Return the [x, y] coordinate for the center point of the cell that contains the specified text.  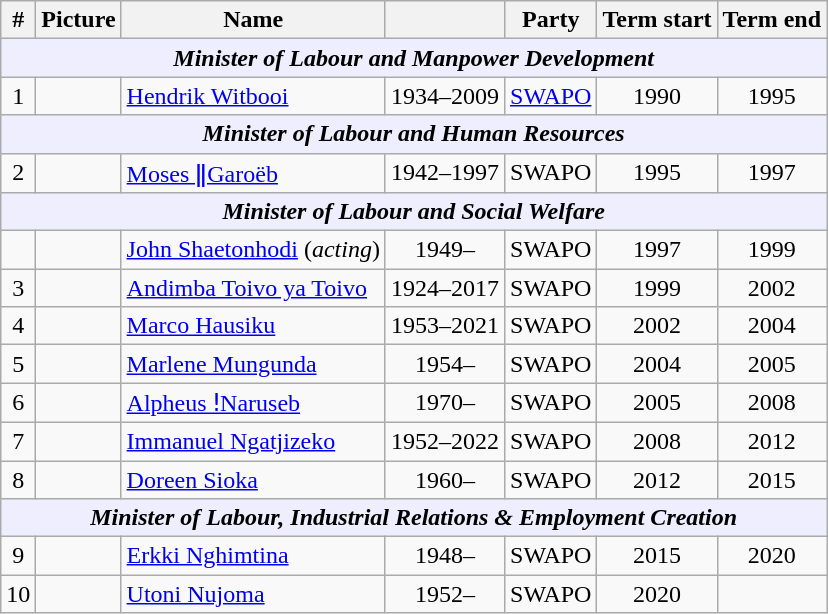
1990 [657, 96]
Term end [772, 20]
Minister of Labour and Manpower Development [414, 58]
Name [253, 20]
Picture [78, 20]
Moses ǁGaroëb [253, 173]
5 [18, 364]
Marco Hausiku [253, 326]
Alpheus ǃNaruseb [253, 403]
Minister of Labour and Human Resources [414, 134]
1 [18, 96]
1960– [444, 479]
8 [18, 479]
Marlene Mungunda [253, 364]
1949– [444, 250]
7 [18, 441]
2 [18, 173]
9 [18, 556]
Minister of Labour and Social Welfare [414, 212]
1948– [444, 556]
1934–2009 [444, 96]
4 [18, 326]
Immanuel Ngatjizeko [253, 441]
Minister of Labour, Industrial Relations & Employment Creation [414, 518]
Andimba Toivo ya Toivo [253, 288]
John Shaetonhodi (acting) [253, 250]
1924–2017 [444, 288]
1953–2021 [444, 326]
Term start [657, 20]
1942–1997 [444, 173]
3 [18, 288]
Hendrik Witbooi [253, 96]
1952–2022 [444, 441]
10 [18, 594]
1970– [444, 403]
Erkki Nghimtina [253, 556]
1954– [444, 364]
6 [18, 403]
1952– [444, 594]
# [18, 20]
Utoni Nujoma [253, 594]
Party [551, 20]
Doreen Sioka [253, 479]
